Extract the [X, Y] coordinate from the center of the cell holding the provided text.  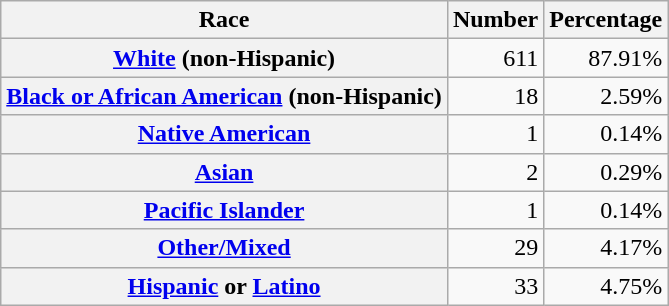
87.91% [606, 58]
Number [495, 20]
18 [495, 96]
White (non-Hispanic) [224, 58]
0.29% [606, 172]
29 [495, 248]
Black or African American (non-Hispanic) [224, 96]
4.75% [606, 286]
Race [224, 20]
Other/Mixed [224, 248]
611 [495, 58]
Pacific Islander [224, 210]
4.17% [606, 248]
Hispanic or Latino [224, 286]
Asian [224, 172]
Native American [224, 134]
2.59% [606, 96]
33 [495, 286]
2 [495, 172]
Percentage [606, 20]
